Find where the given text appears and provide that cell's center as (x, y) coordinate. 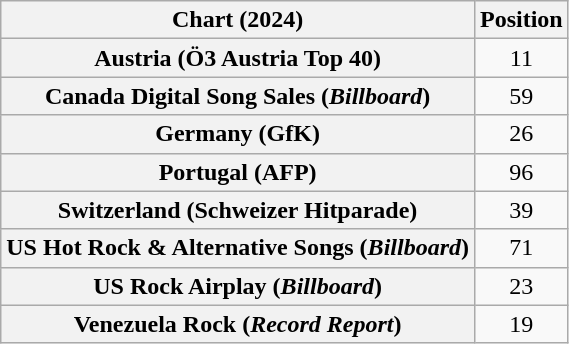
Switzerland (Schweizer Hitparade) (238, 210)
59 (521, 96)
Chart (2024) (238, 20)
Venezuela Rock (Record Report) (238, 324)
Portugal (AFP) (238, 172)
26 (521, 134)
Germany (GfK) (238, 134)
US Hot Rock & Alternative Songs (Billboard) (238, 248)
19 (521, 324)
96 (521, 172)
39 (521, 210)
Position (521, 20)
Canada Digital Song Sales (Billboard) (238, 96)
11 (521, 58)
71 (521, 248)
US Rock Airplay (Billboard) (238, 286)
23 (521, 286)
Austria (Ö3 Austria Top 40) (238, 58)
